Scan for the cell matching the given text and deliver its [X, Y] coordinate at center. 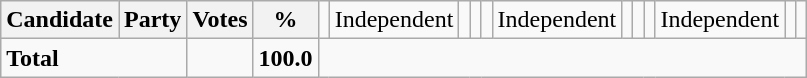
100.0 [286, 58]
Votes [220, 20]
Party [152, 20]
Total [94, 58]
Candidate [60, 20]
% [286, 20]
